Output the (X, Y) coordinate of the center of the cell containing the given text.  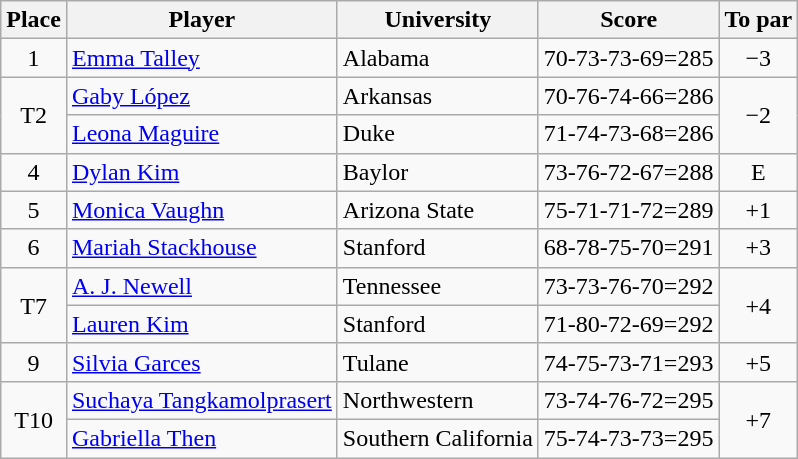
T10 (34, 419)
4 (34, 172)
Southern California (438, 438)
74-75-73-71=293 (628, 362)
9 (34, 362)
Monica Vaughn (202, 210)
1 (34, 58)
E (758, 172)
75-74-73-73=295 (628, 438)
73-76-72-67=288 (628, 172)
Lauren Kim (202, 324)
T7 (34, 305)
70-76-74-66=286 (628, 96)
+4 (758, 305)
Leona Maguire (202, 134)
75-71-71-72=289 (628, 210)
A. J. Newell (202, 286)
6 (34, 248)
Silvia Garces (202, 362)
+7 (758, 419)
+1 (758, 210)
Player (202, 20)
Score (628, 20)
73-73-76-70=292 (628, 286)
Baylor (438, 172)
Alabama (438, 58)
−3 (758, 58)
71-80-72-69=292 (628, 324)
−2 (758, 115)
Mariah Stackhouse (202, 248)
Emma Talley (202, 58)
Suchaya Tangkamolprasert (202, 400)
University (438, 20)
Gabriella Then (202, 438)
Gaby López (202, 96)
73-74-76-72=295 (628, 400)
Northwestern (438, 400)
70-73-73-69=285 (628, 58)
T2 (34, 115)
Tennessee (438, 286)
71-74-73-68=286 (628, 134)
Dylan Kim (202, 172)
Arizona State (438, 210)
+3 (758, 248)
+5 (758, 362)
68-78-75-70=291 (628, 248)
Duke (438, 134)
Tulane (438, 362)
5 (34, 210)
Arkansas (438, 96)
Place (34, 20)
To par (758, 20)
